Scan for the cell matching the given text and deliver its [X, Y] coordinate at center. 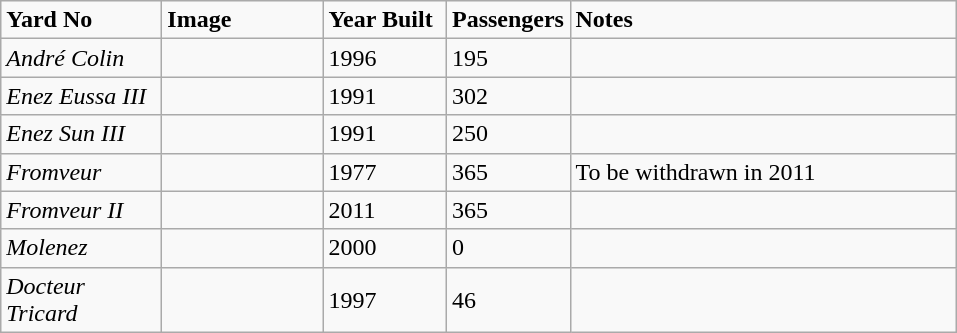
0 [508, 248]
1997 [385, 300]
Year Built [385, 20]
Notes [763, 20]
302 [508, 96]
2000 [385, 248]
Image [242, 20]
Fromveur II [82, 210]
195 [508, 58]
1977 [385, 172]
To be withdrawn in 2011 [763, 172]
1996 [385, 58]
Molenez [82, 248]
Passengers [508, 20]
Fromveur [82, 172]
2011 [385, 210]
46 [508, 300]
Enez Eussa III [82, 96]
Enez Sun III [82, 134]
Docteur Tricard [82, 300]
Yard No [82, 20]
250 [508, 134]
André Colin [82, 58]
